Output the (X, Y) coordinate of the center of the cell containing the given text.  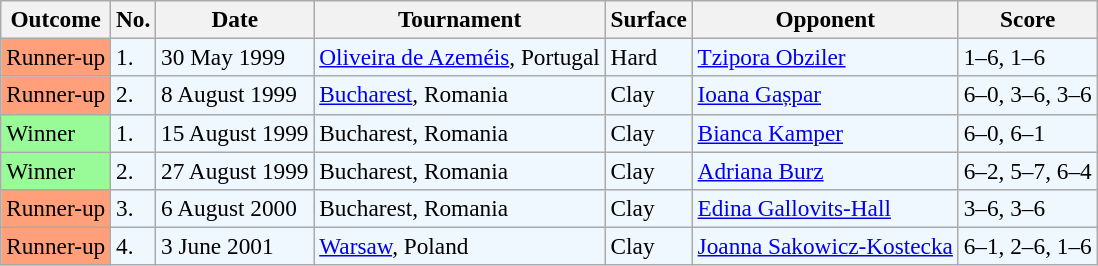
6–1, 2–6, 1–6 (1028, 246)
Joanna Sakowicz-Kostecka (825, 246)
6–0, 3–6, 3–6 (1028, 95)
Score (1028, 19)
Tournament (460, 19)
4. (134, 246)
Warsaw, Poland (460, 246)
15 August 1999 (235, 133)
6 August 2000 (235, 208)
Tzipora Obziler (825, 57)
6–2, 5–7, 6–4 (1028, 170)
27 August 1999 (235, 170)
1–6, 1–6 (1028, 57)
Ioana Gașpar (825, 95)
30 May 1999 (235, 57)
No. (134, 19)
6–0, 6–1 (1028, 133)
Hard (648, 57)
Adriana Burz (825, 170)
8 August 1999 (235, 95)
Oliveira de Azeméis, Portugal (460, 57)
Surface (648, 19)
Edina Gallovits-Hall (825, 208)
3. (134, 208)
Outcome (56, 19)
3 June 2001 (235, 246)
Bianca Kamper (825, 133)
Opponent (825, 19)
3–6, 3–6 (1028, 208)
Date (235, 19)
